Extract the [X, Y] coordinate from the center of the cell holding the provided text.  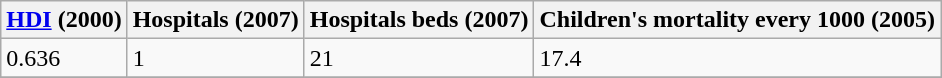
Hospitals beds (2007) [419, 20]
1 [216, 58]
Children's mortality every 1000 (2005) [738, 20]
0.636 [64, 58]
Hospitals (2007) [216, 20]
17.4 [738, 58]
HDI (2000) [64, 20]
21 [419, 58]
